Extract the [X, Y] coordinate from the center of the cell holding the provided text.  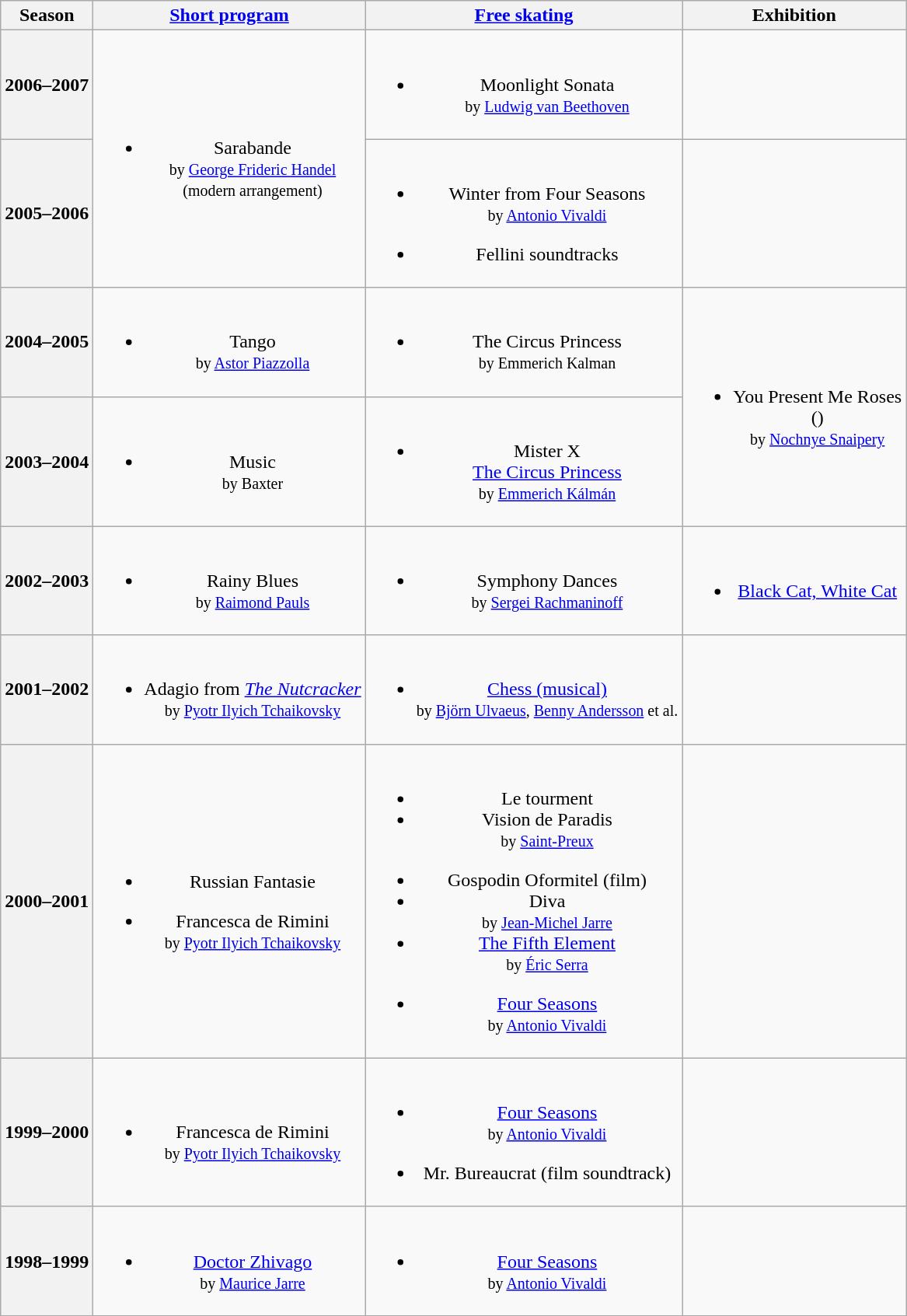
2001–2002 [47, 689]
Doctor Zhivago by Maurice Jarre [229, 1261]
Black Cat, White Cat [794, 581]
2002–2003 [47, 581]
Rainy Blues by Raimond Pauls [229, 581]
2005–2006 [47, 213]
You Present Me Roses () by Nochnye Snaipery [794, 407]
Mister X The Circus Princess by Emmerich Kálmán [524, 462]
Four Seasons by Antonio Vivaldi [524, 1261]
Season [47, 16]
Exhibition [794, 16]
1999–2000 [47, 1132]
2006–2007 [47, 85]
Francesca de Rimini by Pyotr Ilyich Tchaikovsky [229, 1132]
Winter from Four Seasons by Antonio Vivaldi Fellini soundtracks [524, 213]
2003–2004 [47, 462]
Short program [229, 16]
2004–2005 [47, 342]
Symphony Dances by Sergei Rachmaninoff [524, 581]
Sarabande by George Frideric Handel (modern arrangement) [229, 159]
Free skating [524, 16]
Chess (musical) by Björn Ulvaeus, Benny Andersson et al. [524, 689]
Adagio from The Nutcracker by Pyotr Ilyich Tchaikovsky [229, 689]
Russian FantasieFrancesca de Rimini by Pyotr Ilyich Tchaikovsky [229, 901]
Tango by Astor Piazzolla [229, 342]
Moonlight Sonata by Ludwig van Beethoven [524, 85]
The Circus Princess by Emmerich Kalman [524, 342]
Four Seasons by Antonio Vivaldi Mr. Bureaucrat (film soundtrack) [524, 1132]
Music by Baxter [229, 462]
2000–2001 [47, 901]
1998–1999 [47, 1261]
